Scan for the cell matching the given text and deliver its [x, y] coordinate at center. 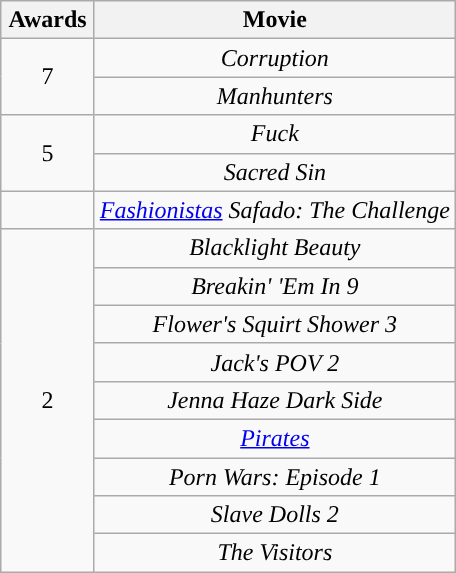
Movie [274, 20]
Pirates [274, 438]
7 [48, 77]
Breakin' 'Em In 9 [274, 286]
2 [48, 400]
Jenna Haze Dark Side [274, 400]
The Visitors [274, 553]
Blacklight Beauty [274, 248]
Manhunters [274, 96]
Corruption [274, 58]
Sacred Sin [274, 172]
Awards [48, 20]
Flower's Squirt Shower 3 [274, 324]
Jack's POV 2 [274, 362]
5 [48, 153]
Fuck [274, 134]
Slave Dolls 2 [274, 515]
Porn Wars: Episode 1 [274, 477]
Fashionistas Safado: The Challenge [274, 210]
